For the text-containing cell, return its midpoint in (x, y) coordinate format. 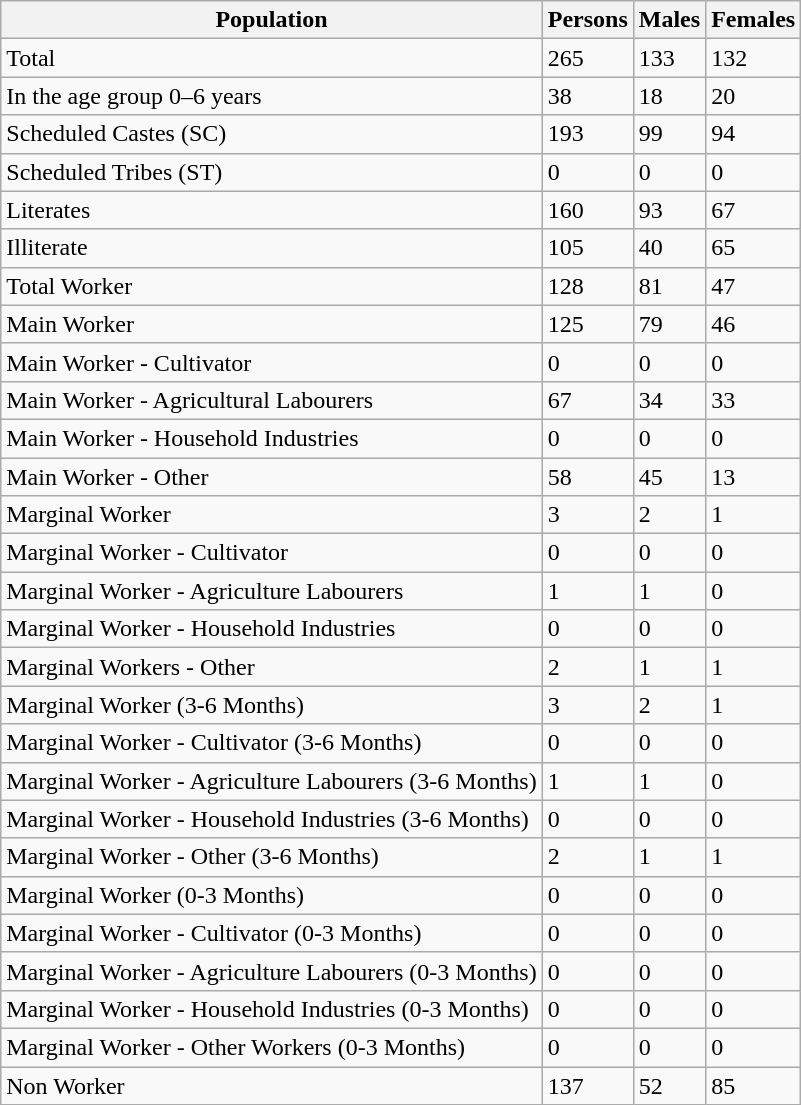
Total Worker (272, 286)
47 (754, 286)
94 (754, 134)
Main Worker - Other (272, 477)
Total (272, 58)
79 (669, 324)
45 (669, 477)
46 (754, 324)
40 (669, 248)
137 (588, 1085)
Marginal Worker - Household Industries (3-6 Months) (272, 819)
Scheduled Tribes (ST) (272, 172)
193 (588, 134)
20 (754, 96)
Persons (588, 20)
Main Worker - Household Industries (272, 438)
Marginal Worker (272, 515)
Marginal Worker - Other (3-6 Months) (272, 857)
132 (754, 58)
Marginal Worker - Agriculture Labourers (3-6 Months) (272, 781)
99 (669, 134)
Females (754, 20)
33 (754, 400)
Marginal Worker - Household Industries (0-3 Months) (272, 1009)
Males (669, 20)
Scheduled Castes (SC) (272, 134)
18 (669, 96)
Literates (272, 210)
34 (669, 400)
Non Worker (272, 1085)
128 (588, 286)
160 (588, 210)
Population (272, 20)
Main Worker (272, 324)
38 (588, 96)
13 (754, 477)
Marginal Worker - Other Workers (0-3 Months) (272, 1047)
85 (754, 1085)
93 (669, 210)
125 (588, 324)
Marginal Worker - Agriculture Labourers (272, 591)
Marginal Worker (3-6 Months) (272, 705)
265 (588, 58)
58 (588, 477)
Marginal Worker - Agriculture Labourers (0-3 Months) (272, 971)
Illiterate (272, 248)
Main Worker - Agricultural Labourers (272, 400)
65 (754, 248)
Main Worker - Cultivator (272, 362)
105 (588, 248)
133 (669, 58)
Marginal Worker - Cultivator (0-3 Months) (272, 933)
81 (669, 286)
Marginal Worker - Cultivator (272, 553)
Marginal Worker - Cultivator (3-6 Months) (272, 743)
Marginal Workers - Other (272, 667)
Marginal Worker (0-3 Months) (272, 895)
52 (669, 1085)
In the age group 0–6 years (272, 96)
Marginal Worker - Household Industries (272, 629)
